Extract the [X, Y] coordinate from the center of the cell holding the provided text.  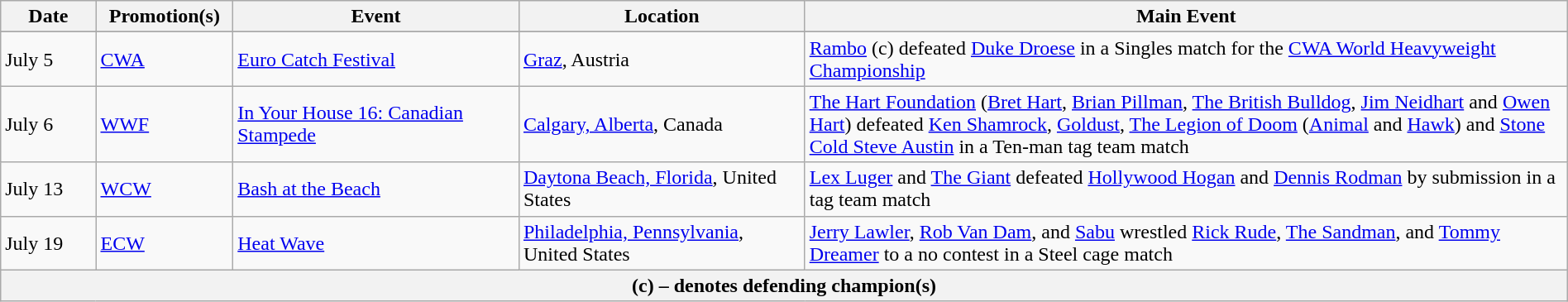
Jerry Lawler, Rob Van Dam, and Sabu wrestled Rick Rude, The Sandman, and Tommy Dreamer to a no contest in a Steel cage match [1186, 243]
July 13 [48, 189]
In Your House 16: Canadian Stampede [376, 124]
Rambo (c) defeated Duke Droese in a Singles match for the CWA World Heavyweight Championship [1186, 60]
Promotion(s) [165, 17]
July 5 [48, 60]
Date [48, 17]
WWF [165, 124]
Bash at the Beach [376, 189]
July 19 [48, 243]
Event [376, 17]
Heat Wave [376, 243]
Main Event [1186, 17]
Calgary, Alberta, Canada [662, 124]
July 6 [48, 124]
CWA [165, 60]
Graz, Austria [662, 60]
(c) – denotes defending champion(s) [784, 285]
Euro Catch Festival [376, 60]
Daytona Beach, Florida, United States [662, 189]
Philadelphia, Pennsylvania, United States [662, 243]
ECW [165, 243]
Location [662, 17]
Lex Luger and The Giant defeated Hollywood Hogan and Dennis Rodman by submission in a tag team match [1186, 189]
WCW [165, 189]
